Return [X, Y] of the center of cell containing provided text 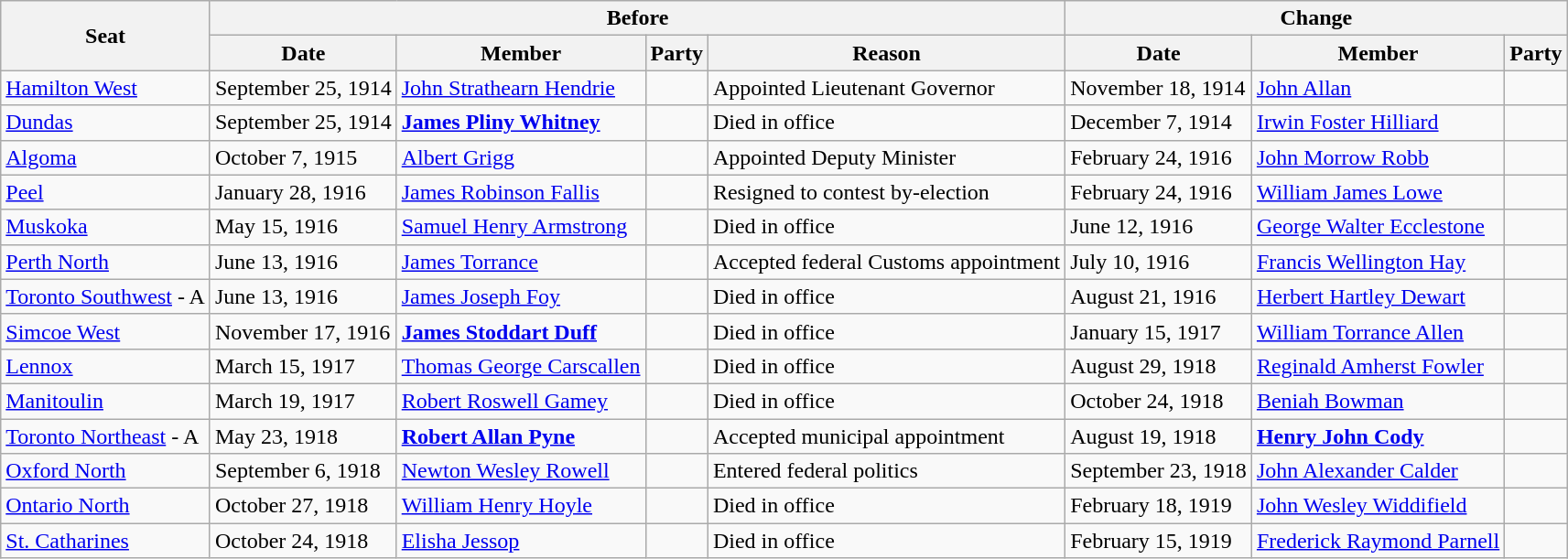
May 23, 1918 [303, 436]
Seat [106, 36]
Muskoka [106, 227]
Appointed Lieutenant Governor [886, 88]
John Strathearn Hendrie [521, 88]
William Henry Hoyle [521, 506]
August 29, 1918 [1159, 366]
Accepted municipal appointment [886, 436]
March 19, 1917 [303, 401]
Thomas George Carscallen [521, 366]
November 17, 1916 [303, 331]
John Morrow Robb [1378, 157]
August 19, 1918 [1159, 436]
Albert Grigg [521, 157]
Manitoulin [106, 401]
Appointed Deputy Minister [886, 157]
Robert Roswell Gamey [521, 401]
October 7, 1915 [303, 157]
Henry John Cody [1378, 436]
July 10, 1916 [1159, 262]
George Walter Ecclestone [1378, 227]
Francis Wellington Hay [1378, 262]
Herbert Hartley Dewart [1378, 296]
February 18, 1919 [1159, 506]
Change [1316, 18]
James Pliny Whitney [521, 123]
Reginald Amherst Fowler [1378, 366]
February 15, 1919 [1159, 541]
Entered federal politics [886, 471]
James Robinson Fallis [521, 192]
August 21, 1916 [1159, 296]
October 27, 1918 [303, 506]
Perth North [106, 262]
September 23, 1918 [1159, 471]
Ontario North [106, 506]
Elisha Jessop [521, 541]
Hamilton West [106, 88]
Peel [106, 192]
Simcoe West [106, 331]
William Torrance Allen [1378, 331]
September 6, 1918 [303, 471]
June 12, 1916 [1159, 227]
Lennox [106, 366]
Beniah Bowman [1378, 401]
Oxford North [106, 471]
March 15, 1917 [303, 366]
St. Catharines [106, 541]
January 15, 1917 [1159, 331]
Toronto Southwest - A [106, 296]
Samuel Henry Armstrong [521, 227]
Toronto Northeast - A [106, 436]
John Wesley Widdifield [1378, 506]
December 7, 1914 [1159, 123]
Accepted federal Customs appointment [886, 262]
James Torrance [521, 262]
John Allan [1378, 88]
Newton Wesley Rowell [521, 471]
May 15, 1916 [303, 227]
Frederick Raymond Parnell [1378, 541]
January 28, 1916 [303, 192]
Reason [886, 53]
Dundas [106, 123]
John Alexander Calder [1378, 471]
Before [637, 18]
James Joseph Foy [521, 296]
Resigned to contest by-election [886, 192]
James Stoddart Duff [521, 331]
Robert Allan Pyne [521, 436]
William James Lowe [1378, 192]
Irwin Foster Hilliard [1378, 123]
Algoma [106, 157]
November 18, 1914 [1159, 88]
